From the cell containing the given text, extract its center point as [X, Y] coordinate. 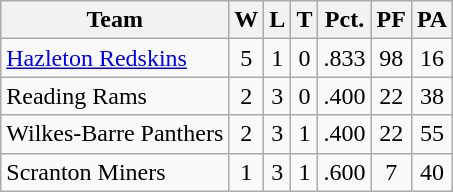
Team [115, 20]
40 [432, 172]
Scranton Miners [115, 172]
PA [432, 20]
55 [432, 134]
16 [432, 58]
T [304, 20]
98 [391, 58]
7 [391, 172]
.833 [344, 58]
L [278, 20]
Pct. [344, 20]
Wilkes-Barre Panthers [115, 134]
PF [391, 20]
Hazleton Redskins [115, 58]
Reading Rams [115, 96]
38 [432, 96]
.600 [344, 172]
5 [246, 58]
W [246, 20]
